Extract the (X, Y) coordinate from the center of the cell holding the provided text.  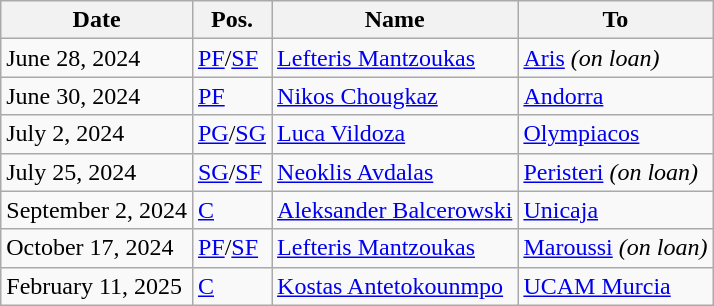
June 30, 2024 (97, 96)
Aris (on loan) (616, 58)
Maroussi (on loan) (616, 248)
Peristeri (on loan) (616, 172)
To (616, 20)
Neoklis Avdalas (395, 172)
July 2, 2024 (97, 134)
Aleksander Balcerowski (395, 210)
June 28, 2024 (97, 58)
PG/SG (232, 134)
February 11, 2025 (97, 286)
Andorra (616, 96)
Kostas Antetokounmpo (395, 286)
Pos. (232, 20)
PF (232, 96)
UCAM Murcia (616, 286)
SG/SF (232, 172)
July 25, 2024 (97, 172)
September 2, 2024 (97, 210)
October 17, 2024 (97, 248)
Name (395, 20)
Luca Vildoza (395, 134)
Date (97, 20)
Unicaja (616, 210)
Nikos Chougkaz (395, 96)
Olympiacos (616, 134)
